Scan for the cell matching the given text and deliver its [X, Y] coordinate at center. 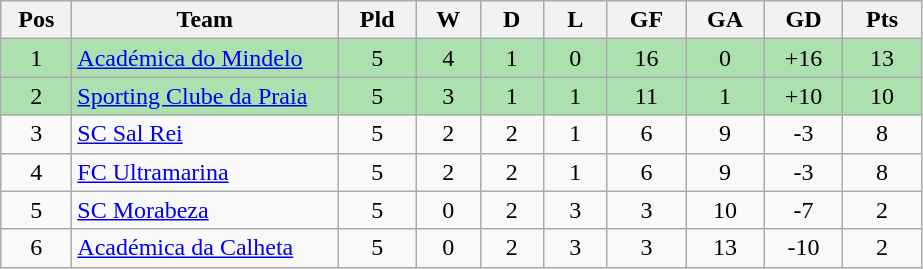
16 [646, 58]
D [512, 20]
Académica do Mindelo [205, 58]
GA [726, 20]
FC Ultramarina [205, 172]
GF [646, 20]
L [576, 20]
SC Morabeza [205, 210]
11 [646, 96]
+16 [804, 58]
Sporting Clube da Praia [205, 96]
Pos [36, 20]
W [448, 20]
-7 [804, 210]
+10 [804, 96]
GD [804, 20]
Académica da Calheta [205, 248]
Pts [882, 20]
Pld [378, 20]
Team [205, 20]
SC Sal Rei [205, 134]
-10 [804, 248]
